Search for the cell housing the specified text and yield its (x, y) center coordinate. 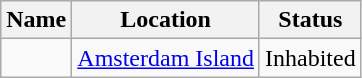
Name (36, 20)
Status (310, 20)
Inhabited (310, 58)
Amsterdam Island (166, 58)
Location (166, 20)
